Capture the cell that displays the provided text and extract its (X, Y) central coordinate. 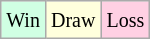
Loss (126, 20)
Win (24, 20)
Draw (72, 20)
